Detect which cell encompasses the target text, then output its [X, Y] center coordinate. 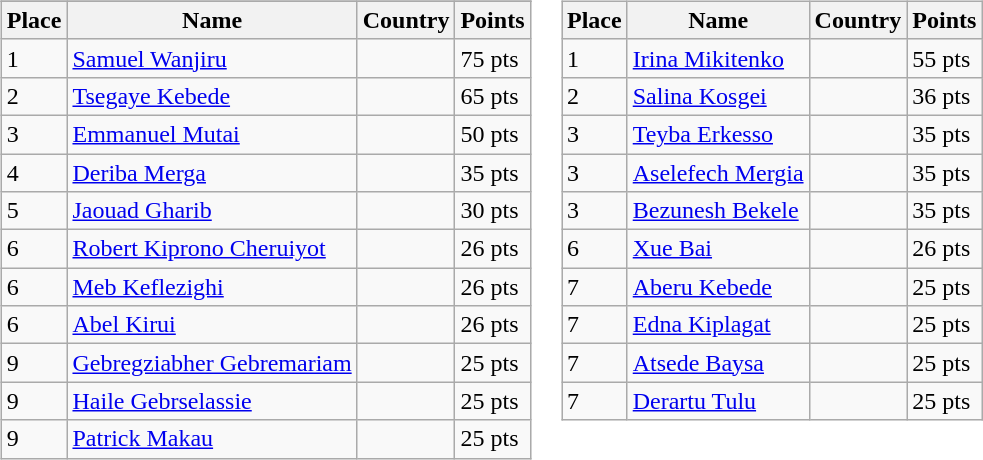
Derartu Tulu [718, 401]
75 pts [492, 58]
50 pts [492, 134]
55 pts [944, 58]
5 [34, 211]
Aberu Kebede [718, 287]
Jaouad Gharib [212, 211]
Haile Gebrselassie [212, 401]
Emmanuel Mutai [212, 134]
Patrick Makau [212, 439]
Bezunesh Bekele [718, 211]
Robert Kiprono Cheruiyot [212, 249]
Xue Bai [718, 249]
Salina Kosgei [718, 96]
Aselefech Mergia [718, 173]
Meb Keflezighi [212, 287]
36 pts [944, 96]
Deriba Merga [212, 173]
Atsede Baysa [718, 363]
Tsegaye Kebede [212, 96]
Teyba Erkesso [718, 134]
Samuel Wanjiru [212, 58]
Gebregziabher Gebremariam [212, 363]
Edna Kiplagat [718, 325]
30 pts [492, 211]
Irina Mikitenko [718, 58]
4 [34, 173]
Abel Kirui [212, 325]
65 pts [492, 96]
